From the cell containing the given text, extract its center point as (X, Y) coordinate. 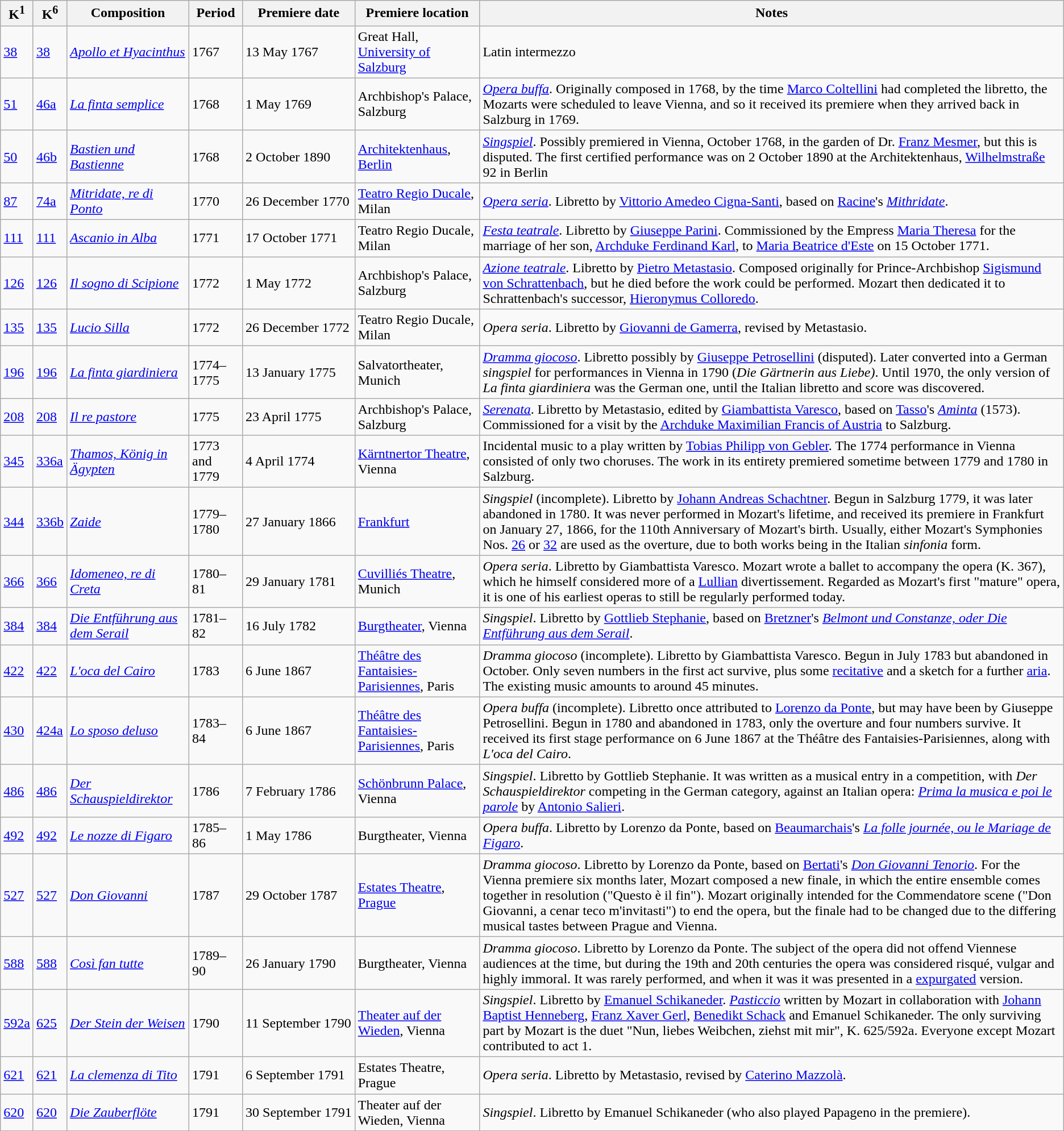
L'oca del Cairo (128, 671)
Latin intermezzo (772, 52)
Mitridate, re di Ponto (128, 201)
Il sogno di Scipione (128, 283)
592a (17, 1023)
La finta semplice (128, 104)
13 May 1767 (299, 52)
Zaide (128, 522)
K1 (17, 14)
13 January 1775 (299, 372)
Così fan tutte (128, 963)
344 (17, 522)
Singspiel. Libretto by Emanuel Schikaneder (who also played Papageno in the premiere). (772, 1113)
Die Zauberflöte (128, 1113)
430 (17, 731)
Premiere date (299, 14)
17 October 1771 (299, 239)
74a (50, 201)
Singspiel. Libretto by Gottlieb Stephanie, based on Bretzner's Belmont und Constanze, oder Die Entführung aus dem Serail. (772, 626)
336b (50, 522)
7 February 1786 (299, 791)
K6 (50, 14)
1775 (216, 417)
1779–1780 (216, 522)
30 September 1791 (299, 1113)
Don Giovanni (128, 895)
Der Schauspieldirektor (128, 791)
Opera seria. Libretto by Metastasio, revised by Caterino Mazzolà. (772, 1075)
Ascanio in Alba (128, 239)
Kärntnertor Theatre, Vienna (417, 461)
4 April 1774 (299, 461)
1774–1775 (216, 372)
46b (50, 156)
1767 (216, 52)
87 (17, 201)
1 May 1769 (299, 104)
Great Hall, University of Salzburg (417, 52)
424a (50, 731)
Idomeneo, re di Creta (128, 581)
1787 (216, 895)
Opera seria. Libretto by Vittorio Amedeo Cigna-Santi, based on Racine's Mithridate. (772, 201)
16 July 1782 (299, 626)
46a (50, 104)
51 (17, 104)
1783 (216, 671)
336a (50, 461)
29 October 1787 (299, 895)
Period (216, 14)
1786 (216, 791)
23 April 1775 (299, 417)
Composition (128, 14)
Architektenhaus, Berlin (417, 156)
Apollo et Hyacinthus (128, 52)
1785–86 (216, 835)
Cuvilliés Theatre, Munich (417, 581)
Lucio Silla (128, 327)
Salvatortheater, Munich (417, 372)
1 May 1786 (299, 835)
1789–90 (216, 963)
1780–81 (216, 581)
Premiere location (417, 14)
Frankfurt (417, 522)
27 January 1866 (299, 522)
2 October 1890 (299, 156)
La finta giardiniera (128, 372)
Opera seria. Libretto by Giovanni de Gamerra, revised by Metastasio. (772, 327)
Il re pastore (128, 417)
29 January 1781 (299, 581)
Le nozze di Figaro (128, 835)
Opera buffa. Libretto by Lorenzo da Ponte, based on Beaumarchais's La folle journée, ou le Mariage de Figaro. (772, 835)
Notes (772, 14)
Lo sposo deluso (128, 731)
1773 and 1779 (216, 461)
La clemenza di Tito (128, 1075)
50 (17, 156)
Der Stein der Weisen (128, 1023)
6 September 1791 (299, 1075)
345 (17, 461)
26 December 1770 (299, 201)
1771 (216, 239)
Bastien und Bastienne (128, 156)
Thamos, König in Ägypten (128, 461)
26 January 1790 (299, 963)
1783–84 (216, 731)
1781–82 (216, 626)
1770 (216, 201)
625 (50, 1023)
26 December 1772 (299, 327)
1 May 1772 (299, 283)
1790 (216, 1023)
Schönbrunn Palace, Vienna (417, 791)
Die Entführung aus dem Serail (128, 626)
11 September 1790 (299, 1023)
